Provide the [X, Y] coordinate of the cell's center where the given text is located.  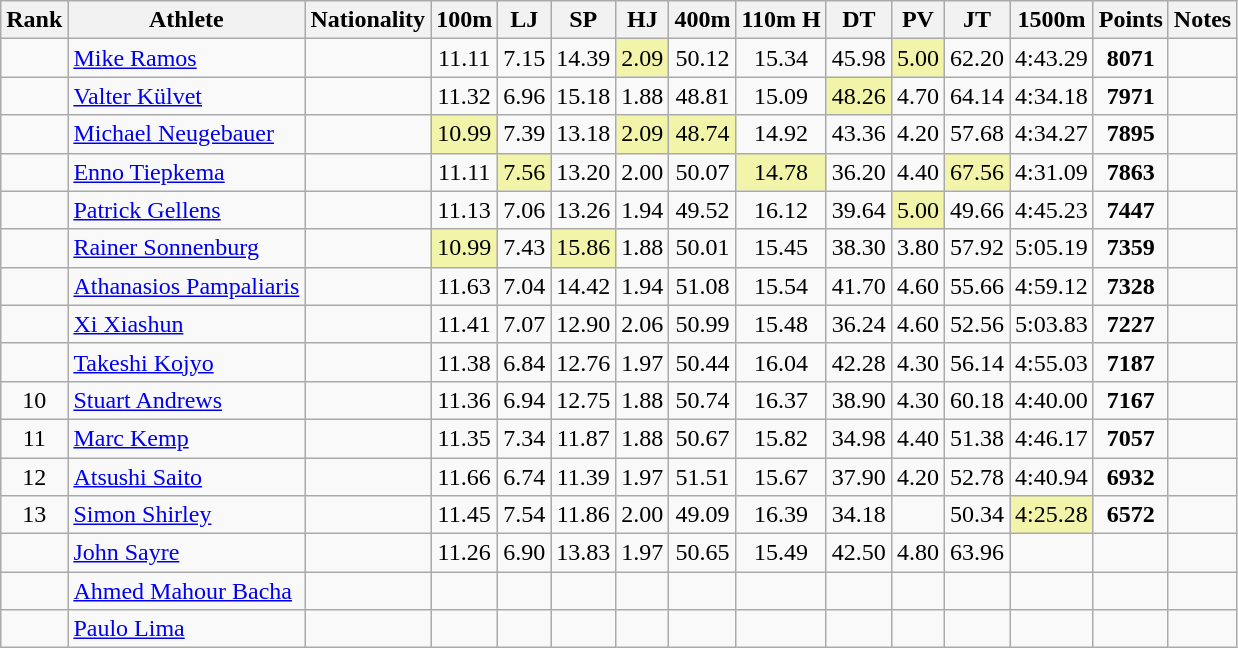
13.83 [584, 553]
12.76 [584, 362]
15.18 [584, 96]
11.39 [584, 477]
8071 [1130, 58]
7.04 [524, 286]
14.39 [584, 58]
7227 [1130, 324]
7.39 [524, 134]
51.38 [976, 438]
6.74 [524, 477]
3.80 [918, 248]
52.56 [976, 324]
11.38 [464, 362]
7971 [1130, 96]
Notes [1202, 20]
15.34 [781, 58]
57.68 [976, 134]
15.49 [781, 553]
5:03.83 [1052, 324]
6932 [1130, 477]
11.66 [464, 477]
7057 [1130, 438]
6572 [1130, 515]
DT [858, 20]
15.48 [781, 324]
51.51 [702, 477]
Mike Ramos [186, 58]
67.56 [976, 172]
6.96 [524, 96]
42.50 [858, 553]
4:25.28 [1052, 515]
7.06 [524, 210]
Atsushi Saito [186, 477]
56.14 [976, 362]
6.94 [524, 400]
13.20 [584, 172]
4:55.03 [1052, 362]
110m H [781, 20]
12.75 [584, 400]
Enno Tiepkema [186, 172]
5:05.19 [1052, 248]
7.56 [524, 172]
60.18 [976, 400]
11.13 [464, 210]
400m [702, 20]
64.14 [976, 96]
45.98 [858, 58]
34.18 [858, 515]
4:34.27 [1052, 134]
10 [34, 400]
49.52 [702, 210]
12 [34, 477]
16.12 [781, 210]
15.09 [781, 96]
7.15 [524, 58]
50.07 [702, 172]
15.54 [781, 286]
42.28 [858, 362]
Simon Shirley [186, 515]
7.34 [524, 438]
49.09 [702, 515]
41.70 [858, 286]
14.78 [781, 172]
12.90 [584, 324]
Points [1130, 20]
50.65 [702, 553]
50.34 [976, 515]
2.06 [642, 324]
55.66 [976, 286]
JT [976, 20]
7187 [1130, 362]
Xi Xiashun [186, 324]
Rank [34, 20]
LJ [524, 20]
11.45 [464, 515]
7.43 [524, 248]
13 [34, 515]
52.78 [976, 477]
50.01 [702, 248]
16.04 [781, 362]
15.45 [781, 248]
Takeshi Kojyo [186, 362]
15.86 [584, 248]
36.20 [858, 172]
7.07 [524, 324]
PV [918, 20]
11.35 [464, 438]
11.32 [464, 96]
39.64 [858, 210]
7328 [1130, 286]
11.87 [584, 438]
14.42 [584, 286]
Michael Neugebauer [186, 134]
49.66 [976, 210]
48.26 [858, 96]
50.44 [702, 362]
48.74 [702, 134]
13.18 [584, 134]
4:45.23 [1052, 210]
4.80 [918, 553]
50.99 [702, 324]
4:31.09 [1052, 172]
15.67 [781, 477]
4:46.17 [1052, 438]
11.63 [464, 286]
50.67 [702, 438]
7359 [1130, 248]
11.86 [584, 515]
John Sayre [186, 553]
Rainer Sonnenburg [186, 248]
38.90 [858, 400]
4:59.12 [1052, 286]
36.24 [858, 324]
Ahmed Mahour Bacha [186, 591]
11.41 [464, 324]
7895 [1130, 134]
100m [464, 20]
48.81 [702, 96]
7.54 [524, 515]
HJ [642, 20]
63.96 [976, 553]
Athanasios Pampaliaris [186, 286]
4.70 [918, 96]
Paulo Lima [186, 629]
51.08 [702, 286]
Valter Külvet [186, 96]
4:40.00 [1052, 400]
50.74 [702, 400]
7167 [1130, 400]
57.92 [976, 248]
11.36 [464, 400]
38.30 [858, 248]
50.12 [702, 58]
Nationality [368, 20]
Athlete [186, 20]
43.36 [858, 134]
4:34.18 [1052, 96]
37.90 [858, 477]
16.37 [781, 400]
7863 [1130, 172]
34.98 [858, 438]
62.20 [976, 58]
15.82 [781, 438]
4:43.29 [1052, 58]
11 [34, 438]
Stuart Andrews [186, 400]
Marc Kemp [186, 438]
SP [584, 20]
11.26 [464, 553]
14.92 [781, 134]
13.26 [584, 210]
1500m [1052, 20]
4:40.94 [1052, 477]
7447 [1130, 210]
6.84 [524, 362]
6.90 [524, 553]
16.39 [781, 515]
Patrick Gellens [186, 210]
